Find where the given text appears and provide that cell's center as [X, Y] coordinate. 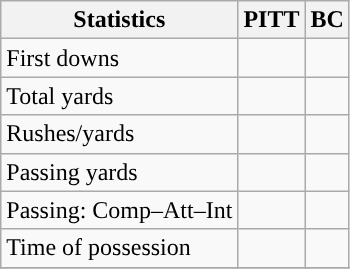
BC [327, 20]
Time of possession [120, 248]
Total yards [120, 96]
PITT [272, 20]
Statistics [120, 20]
First downs [120, 58]
Passing: Comp–Att–Int [120, 210]
Passing yards [120, 172]
Rushes/yards [120, 134]
